Capture the cell that displays the provided text and extract its (x, y) central coordinate. 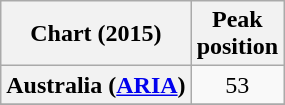
Australia (ARIA) (96, 85)
Peak position (237, 34)
53 (237, 85)
Chart (2015) (96, 34)
